Return [X, Y] of the center of cell containing provided text 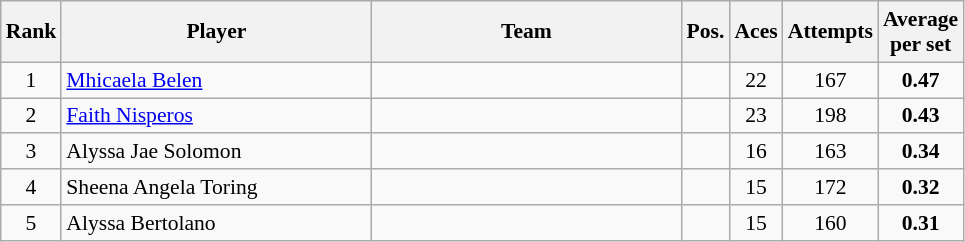
Mhicaela Belen [216, 80]
Alyssa Bertolano [216, 223]
160 [830, 223]
4 [32, 187]
0.47 [920, 80]
163 [830, 152]
Rank [32, 32]
2 [32, 116]
3 [32, 152]
Aces [756, 32]
172 [830, 187]
Sheena Angela Toring [216, 187]
Team [526, 32]
5 [32, 223]
1 [32, 80]
Alyssa Jae Solomon [216, 152]
0.31 [920, 223]
Player [216, 32]
167 [830, 80]
Average per set [920, 32]
0.43 [920, 116]
22 [756, 80]
23 [756, 116]
198 [830, 116]
Faith Nisperos [216, 116]
0.34 [920, 152]
Attempts [830, 32]
Pos. [706, 32]
16 [756, 152]
0.32 [920, 187]
